Capture the cell that displays the provided text and extract its (X, Y) central coordinate. 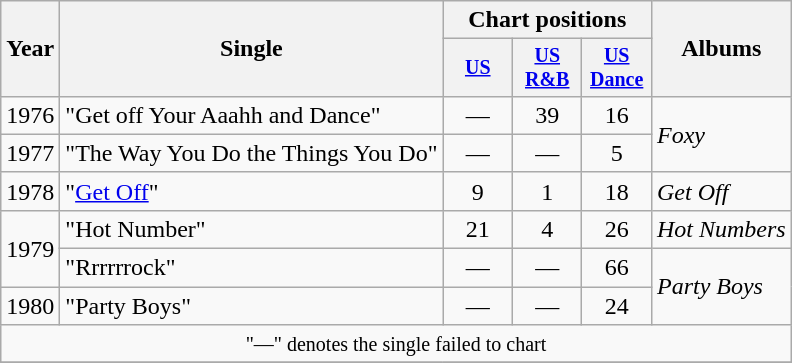
16 (616, 115)
"Get off Your Aaahh and Dance" (252, 115)
Albums (721, 49)
39 (548, 115)
Chart positions (547, 20)
Hot Numbers (721, 229)
18 (616, 191)
26 (616, 229)
"The Way You Do the Things You Do" (252, 153)
1977 (30, 153)
66 (616, 268)
1980 (30, 306)
21 (478, 229)
5 (616, 153)
4 (548, 229)
1978 (30, 191)
1 (548, 191)
US (478, 68)
Get Off (721, 191)
24 (616, 306)
"Party Boys" (252, 306)
"Rrrrrrock" (252, 268)
1979 (30, 248)
USDance (616, 68)
Year (30, 49)
"Get Off" (252, 191)
"Hot Number" (252, 229)
Single (252, 49)
9 (478, 191)
Party Boys (721, 287)
1976 (30, 115)
"—" denotes the single failed to chart (396, 344)
Foxy (721, 134)
USR&B (548, 68)
